Extract the (X, Y) coordinate from the center of the cell holding the provided text.  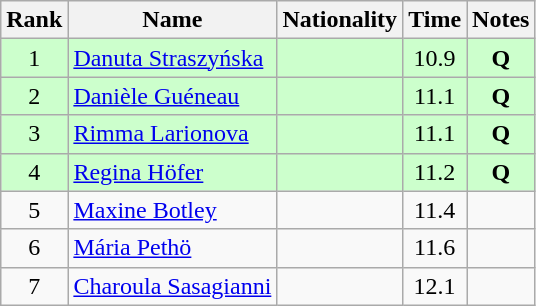
6 (34, 248)
Mária Pethö (172, 248)
11.2 (435, 172)
Maxine Botley (172, 210)
10.9 (435, 58)
Notes (501, 20)
Rimma Larionova (172, 134)
3 (34, 134)
1 (34, 58)
Rank (34, 20)
Time (435, 20)
11.6 (435, 248)
7 (34, 286)
11.4 (435, 210)
Charoula Sasagianni (172, 286)
Danuta Straszyńska (172, 58)
Regina Höfer (172, 172)
4 (34, 172)
Name (172, 20)
5 (34, 210)
2 (34, 96)
Danièle Guéneau (172, 96)
Nationality (340, 20)
12.1 (435, 286)
